Determine the [X, Y] coordinate at the center of the cell enclosing the given text.  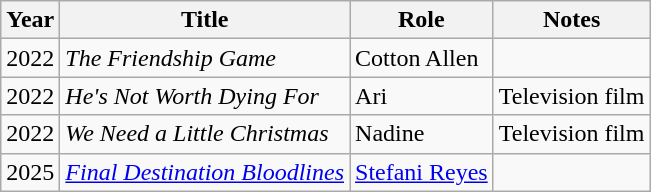
2025 [30, 172]
Title [205, 20]
Ari [422, 96]
Nadine [422, 134]
We Need a Little Christmas [205, 134]
Final Destination Bloodlines [205, 172]
Year [30, 20]
Role [422, 20]
He's Not Worth Dying For [205, 96]
Notes [572, 20]
The Friendship Game [205, 58]
Stefani Reyes [422, 172]
Cotton Allen [422, 58]
